Pinpoint the cell where the given text exists, returning its (X, Y) midpoint coordinate. 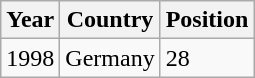
Country (110, 20)
Germany (110, 58)
Year (30, 20)
28 (207, 58)
Position (207, 20)
1998 (30, 58)
